Identify which cell holds the provided text, then report its (x, y) central coordinate. 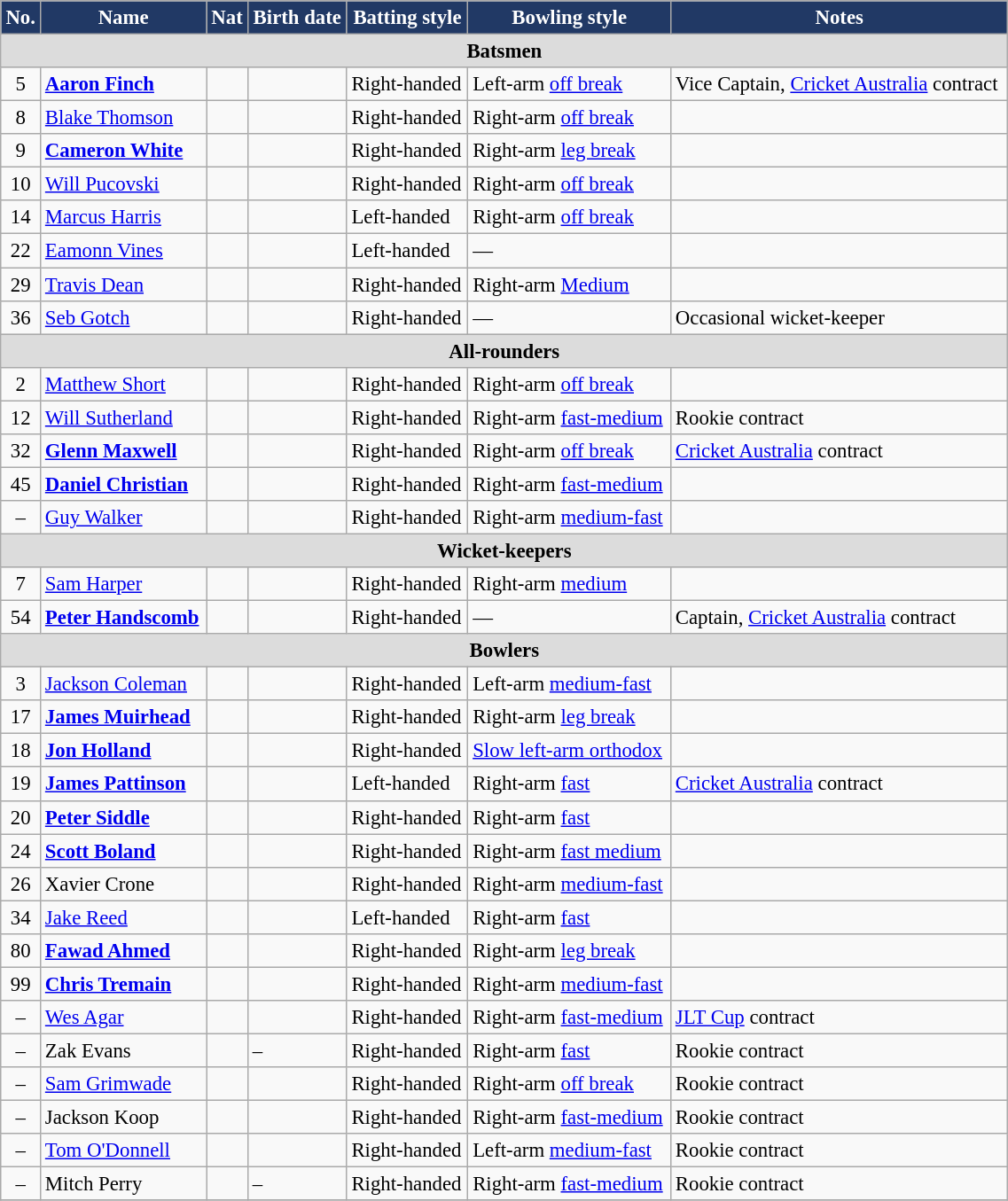
JLT Cup contract (840, 1018)
Seb Gotch (124, 317)
Notes (840, 18)
Birth date (297, 18)
All-rounders (504, 351)
James Pattinson (124, 784)
Occasional wicket-keeper (840, 317)
24 (21, 851)
Matthew Short (124, 384)
45 (21, 484)
17 (21, 717)
Will Sutherland (124, 417)
Daniel Christian (124, 484)
Jon Holland (124, 751)
18 (21, 751)
36 (21, 317)
Bowlers (504, 651)
54 (21, 618)
Zak Evans (124, 1050)
Tom O'Donnell (124, 1150)
19 (21, 784)
Slow left-arm orthodox (569, 751)
Sam Harper (124, 584)
9 (21, 151)
Peter Handscomb (124, 618)
Batting style (408, 18)
34 (21, 917)
No. (21, 18)
22 (21, 251)
8 (21, 118)
Name (124, 18)
Left-arm off break (569, 84)
29 (21, 285)
James Muirhead (124, 717)
Scott Boland (124, 851)
Vice Captain, Cricket Australia contract (840, 84)
14 (21, 217)
10 (21, 184)
Will Pucovski (124, 184)
26 (21, 884)
Bowling style (569, 18)
5 (21, 84)
Blake Thomson (124, 118)
Wes Agar (124, 1018)
2 (21, 384)
20 (21, 817)
Nat (227, 18)
Glenn Maxwell (124, 451)
Marcus Harris (124, 217)
Wicket-keepers (504, 550)
Eamonn Vines (124, 251)
80 (21, 951)
99 (21, 984)
Right-arm Medium (569, 285)
Jackson Coleman (124, 684)
Cameron White (124, 151)
12 (21, 417)
Travis Dean (124, 285)
Xavier Crone (124, 884)
7 (21, 584)
Right-arm fast medium (569, 851)
Peter Siddle (124, 817)
3 (21, 684)
Fawad Ahmed (124, 951)
Jake Reed (124, 917)
32 (21, 451)
Mitch Perry (124, 1184)
Jackson Koop (124, 1118)
Aaron Finch (124, 84)
Captain, Cricket Australia contract (840, 618)
Batsmen (504, 51)
Sam Grimwade (124, 1084)
Guy Walker (124, 518)
Chris Tremain (124, 984)
Right-arm medium (569, 584)
